Find where the given text appears and provide that cell's center as (x, y) coordinate. 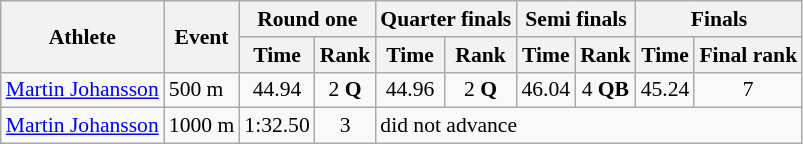
Round one (307, 19)
45.24 (666, 90)
1:32.50 (276, 126)
46.04 (546, 90)
1000 m (202, 126)
7 (748, 90)
Finals (720, 19)
44.96 (410, 90)
4 QB (606, 90)
500 m (202, 90)
Quarter finals (446, 19)
Event (202, 36)
did not advance (588, 126)
Athlete (82, 36)
Final rank (748, 55)
44.94 (276, 90)
3 (346, 126)
Semi finals (576, 19)
